Return the (x, y) coordinate for the center point of the cell that contains the specified text.  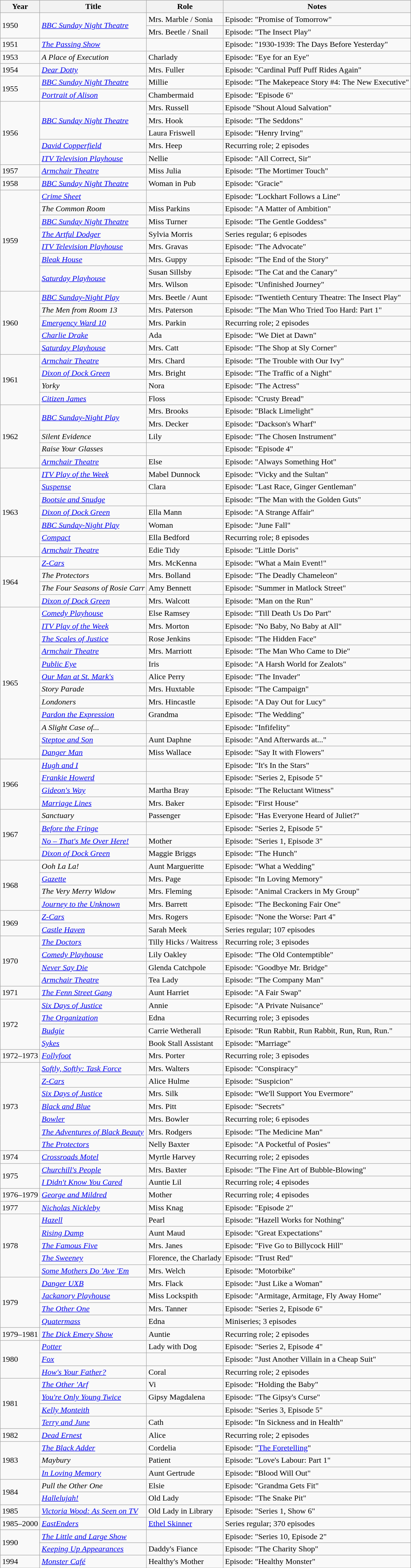
Woman in Pub (185, 184)
Never Say Die (93, 968)
Episode: "Summer in Matlock Street" (317, 588)
Episode: "Eye for an Eye" (317, 57)
Recurring role; 6 episodes (317, 1119)
Some Mothers Do 'Ave 'Em (93, 1271)
Mrs. Walters (185, 1068)
Mrs. Rodgers (185, 1132)
Alice Perry (185, 677)
Episode: "The Traffic of a Night" (317, 373)
Episode: "The Chosen Instrument" (317, 436)
Susan Sillsby (185, 272)
Episode: "The Company Man" (317, 980)
Episode: "Five Go to Billycock Hill" (317, 1245)
Ella Mann (185, 512)
Woman (185, 525)
Mrs. Wilson (185, 285)
Mrs. McKenna (185, 563)
Glenda Catchpole (185, 968)
Jackanory Playhouse (93, 1296)
Our Man at St. Mark's (93, 677)
1971 (20, 993)
1979 (20, 1302)
1978 (20, 1245)
Floss (185, 399)
Episode: "Series 10, Episode 2" (317, 1536)
The Artful Dodger (93, 234)
Episode: "A Pocketful of Posies" (317, 1144)
Mrs. Parkin (185, 323)
Journey to the Unknown (93, 904)
Episode "Shout Aloud Salvation" (317, 108)
Title (93, 7)
Mrs. Brooks (185, 411)
Old Lady in Library (185, 1511)
Bleak House (93, 259)
Episode: "The Mortimer Touch" (317, 171)
Mrs. Chard (185, 360)
Florence, the Charlady (185, 1258)
The Organization (93, 1018)
Mrs. Hincastle (185, 702)
Mrs. Tanner (185, 1309)
Coral (185, 1372)
Episode: "A Private Nuisance" (317, 1005)
Maybury (93, 1460)
Episode: "The End of the Story" (317, 259)
Mrs. Decker (185, 424)
1994 (20, 1561)
Yorky (93, 386)
Episode: "And Afterwards at..." (317, 740)
Episode: "We'll Support You Evermore" (317, 1094)
Softly, Softly: Task Force (93, 1068)
Episode: "Episode 4" (317, 449)
The Common Room (93, 209)
Episode: "Episode 6" (317, 95)
Budgie (93, 1031)
1951 (20, 45)
Healthy's Mother (185, 1561)
Auntie (185, 1334)
Myrtle Harvey (185, 1157)
Episode: "The Hidden Face" (317, 639)
Churchill's People (93, 1169)
Episode: "A Harsh World for Zealots" (317, 664)
Episode: "Gracie" (317, 184)
Ethel Skinner (185, 1523)
Episode: "No Baby, No Baby at All" (317, 626)
Lily (185, 436)
Episode: "The Foretelling" (317, 1448)
Crossroads Motel (93, 1157)
The Other One (93, 1309)
Mrs. Bowler (185, 1119)
Danger UXB (93, 1283)
1979–1981 (20, 1334)
Ada (185, 335)
1982 (20, 1435)
Mrs. Morton (185, 626)
1958 (20, 184)
The Little and Large Show (93, 1536)
Episode: "Infifelity" (317, 727)
The Black Adder (93, 1448)
Role (185, 7)
The Famous Five (93, 1245)
Episode: "Goodbye Mr. Bridge" (317, 968)
Episode: "Black Limelight" (317, 411)
Ooh La La! (93, 866)
Episode: "Great Expectations" (317, 1233)
1964 (20, 582)
Cath (185, 1423)
Aunt Harriet (185, 993)
Lady with Dog (185, 1346)
Series regular; 6 episodes (317, 234)
How's Your Father? (93, 1372)
Episode: "Series 2, Episode 6" (317, 1309)
Monster Café (93, 1561)
Charlady (185, 57)
Tea Lady (185, 980)
Mrs. Fuller (185, 70)
Book Stall Assistant (185, 1043)
Episode: "In Sickness and in Health" (317, 1423)
Else (185, 462)
Episode: "The Wedding" (317, 714)
Episode: "It's In the Stars" (317, 765)
Episode: "The Man Who Came to Die" (317, 651)
Kelly Monteith (93, 1410)
Grandma (185, 714)
Steptoe and Son (93, 740)
1963 (20, 512)
Aunt Margueritte (185, 866)
EastEnders (93, 1523)
The Passing Show (93, 45)
Victoria Wood: As Seen on TV (93, 1511)
Episode: "Twentieth Century Theatre: The Insect Play" (317, 297)
Pearl (185, 1220)
Episode: "Hazell Works for Nothing" (317, 1220)
Aunt Daphne (185, 740)
Mrs. Fleming (185, 891)
Portrait of Alison (93, 95)
1954 (20, 70)
Episode: "The Deadly Chameleon" (317, 576)
Mrs. Beetle / Snail (185, 32)
Alice (185, 1435)
1956 (20, 133)
You're Only Young Twice (93, 1397)
1985 (20, 1511)
1972 (20, 1024)
Amy Bennett (185, 588)
A Slight Case of... (93, 727)
1977 (20, 1208)
Nicholas Nickleby (93, 1208)
Mrs. Gravas (185, 247)
Follyfoot (93, 1056)
Cordelia (185, 1448)
1983 (20, 1460)
Miniseries; 3 episodes (317, 1321)
Mrs. Guppy (185, 259)
Hallelujah! (93, 1498)
No – That's Me Over Here! (93, 841)
George and Mildred (93, 1195)
1972–1973 (20, 1056)
Episode: "Motorbike" (317, 1271)
Episode: "Suspicion" (317, 1081)
Chambermaid (185, 95)
Mrs. Welch (185, 1271)
Mrs. Flack (185, 1283)
Gazette (93, 879)
Sarah Meek (185, 929)
Mrs. Bolland (185, 576)
Bootsie and Snudge (93, 500)
Episode: "Series 2, Episode 4" (317, 1346)
Miss Turner (185, 222)
Gipsy Magdalena (185, 1397)
Episode: "A Fair Swap" (317, 993)
Alice Hulme (185, 1081)
Pull the Other One (93, 1486)
Episode: "Conspiracy" (317, 1068)
Iris (185, 664)
Miss Parkins (185, 209)
1955 (20, 89)
Maggie Briggs (185, 854)
Episode: "The Invader" (317, 677)
1981 (20, 1404)
1965 (20, 683)
Episode: "The Hunch" (317, 854)
Mrs. Janes (185, 1245)
Public Eye (93, 664)
Silent Evidence (93, 436)
In Loving Memory (93, 1473)
1968 (20, 885)
Daddy's Fiance (185, 1549)
Notes (317, 7)
Episode: "In Loving Memory" (317, 879)
1970 (20, 961)
Episode: "Crusty Bread" (317, 399)
Elsie (185, 1486)
Lily Oakley (185, 955)
1990 (20, 1542)
1973 (20, 1106)
The Dick Emery Show (93, 1334)
Nelly Baxter (185, 1144)
Episode: "The Cat and the Canary" (317, 272)
Series regular; 370 episodes (317, 1523)
Episode: "Promise of Tomorrow" (317, 19)
Mrs. Huxtable (185, 689)
Episode: "Last Race, Ginger Gentleman" (317, 487)
Mrs. Hook (185, 120)
Episode: "Unfinished Journey" (317, 285)
Episode: "The Medicine Man" (317, 1132)
Old Lady (185, 1498)
Episode: "The Advocate" (317, 247)
Danger Man (93, 752)
1967 (20, 835)
Episode: "Blood Will Out" (317, 1473)
Episode: "Secrets" (317, 1106)
Laura Friswell (185, 133)
Before the Fringe (93, 828)
Episode: "Just Another Villain in a Cheap Suit" (317, 1359)
Episode: "Series 1, Show 6" (317, 1511)
Episode: "Always Something Hot" (317, 462)
Episode: "None the Worse: Part 4" (317, 917)
Episode: "First House" (317, 803)
The Doctors (93, 942)
Episode: "What a Main Event!" (317, 563)
1957 (20, 171)
Nora (185, 386)
Episode: "Just Like a Woman" (317, 1283)
Aunt Maud (185, 1233)
Mrs. Barrett (185, 904)
Auntie Lil (185, 1182)
Potter (93, 1346)
A Place of Execution (93, 57)
Patient (185, 1460)
Episode: "A Matter of Ambition" (317, 209)
Episode: "The Insect Play" (317, 32)
Mrs. Catt (185, 348)
Episode: "Series 1, Episode 3" (317, 841)
Passenger (185, 816)
Fox (93, 1359)
Episode: "The Reluctant Witness" (317, 790)
Episode: "All Correct, Sir" (317, 158)
Episode: "Trust Red" (317, 1258)
Episode: "Man on the Run" (317, 601)
Year (20, 7)
Miss Wallace (185, 752)
1962 (20, 436)
Episode: "Healthy Monster" (317, 1561)
Marriage Lines (93, 803)
Episode: "Has Everyone Heard of Juliet?" (317, 816)
The Very Merry Widow (93, 891)
Else Ramsey (185, 613)
Episode: "The Old Contemptible" (317, 955)
Gideon's Way (93, 790)
Nellie (185, 158)
Episode: "The Charity Shop" (317, 1549)
Mrs. Heep (185, 145)
1960 (20, 323)
Mrs. Silk (185, 1094)
1976–1979 (20, 1195)
Castle Haven (93, 929)
Episode: "The Shop at Sly Corner" (317, 348)
Episode: "Grandma Gets Fit" (317, 1486)
Rising Damp (93, 1233)
1959 (20, 240)
Episode: "Henry Irving" (317, 133)
Frankie Howerd (93, 778)
Annie (185, 1005)
Citizen James (93, 399)
Suspense (93, 487)
Aunt Gertrude (185, 1473)
Episode: "The Snake Pit" (317, 1498)
Recurring role; 8 episodes (317, 537)
Mrs. Baker (185, 803)
Martha Bray (185, 790)
Episode: "The Man with the Golden Guts" (317, 500)
Hazell (93, 1220)
Episode: "Little Doris" (317, 550)
1980 (20, 1359)
Sylvia Morris (185, 234)
Miss Julia (185, 171)
Hugh and I (93, 765)
Episode: "Armitage, Armitage, Fly Away Home" (317, 1296)
Mrs. Page (185, 879)
Vi (185, 1385)
Miss Lockspith (185, 1296)
I Didn't Know You Cared (93, 1182)
Episode: "Marriage" (317, 1043)
Raise Your Glasses (93, 449)
Black and Blue (93, 1106)
Episode: "Love's Labour: Part 1" (317, 1460)
Mrs. Pitt (185, 1106)
Sykes (93, 1043)
Mrs. Marble / Sonia (185, 19)
Episode: "A Day Out for Lucy" (317, 702)
The Sweeney (93, 1258)
Mrs. Rogers (185, 917)
1966 (20, 784)
Mrs. Baxter (185, 1169)
Rose Jenkins (185, 639)
1961 (20, 379)
Keeping Up Appearances (93, 1549)
Episode: "Episode 2" (317, 1208)
Episode: "The Man Who Tried Too Hard: Part 1" (317, 310)
Charlie Drake (93, 335)
Episode: "Run Rabbit, Run Rabbit, Run, Run, Run." (317, 1031)
Carrie Wetherall (185, 1031)
Episode: "The Trouble with Our Ivy" (317, 360)
Episode: "Say It with Flowers" (317, 752)
Mrs. Walcott (185, 601)
Episode: "Lockhart Follows a Line" (317, 196)
Mrs. Russell (185, 108)
1984 (20, 1492)
Episode: "Dackson's Wharf" (317, 424)
Episode: "The Beckoning Fair One" (317, 904)
Episode: "We Diet at Dawn" (317, 335)
Episode: "1930-1939: The Days Before Yesterday" (317, 45)
Episode: "Series 3, Episode 5" (317, 1410)
Pardon the Expression (93, 714)
The Fenn Street Gang (93, 993)
1974 (20, 1157)
1969 (20, 923)
The Adventures of Black Beauty (93, 1132)
Mrs. Marriott (185, 651)
Episode: "The Makepeace Story #4: The New Executive" (317, 82)
The Other 'Arf (93, 1385)
Story Parade (93, 689)
Emergency Ward 10 (93, 323)
Episode: "What a Wedding" (317, 866)
Episode: "The Fine Art of Bubble-Blowing" (317, 1169)
Episode: "A Strange Affair" (317, 512)
Episode: "Till Death Us Do Part" (317, 613)
Episode: "The Seddons" (317, 120)
Mrs. Bright (185, 373)
Mrs. Beetle / Aunt (185, 297)
The Men from Room 13 (93, 310)
Mabel Dunnock (185, 474)
Miss Knag (185, 1208)
Dear Dotty (93, 70)
Bowler (93, 1119)
Millie (185, 82)
1985–2000 (20, 1523)
Series regular; 107 episodes (317, 929)
Londoners (93, 702)
Episode: "June Fall" (317, 525)
Mrs. Porter (185, 1056)
Crime Sheet (93, 196)
Episode: "The Actress" (317, 386)
Episode: "Vicky and the Sultan" (317, 474)
Sanctuary (93, 816)
1953 (20, 57)
Episode: "Cardinal Puff Puff Rides Again" (317, 70)
Episode: "The Campaign" (317, 689)
Ella Bedford (185, 537)
Terry and June (93, 1423)
1975 (20, 1176)
The Scales of Justice (93, 639)
The Four Seasons of Rosie Carr (93, 588)
David Copperfield (93, 145)
Dead Ernest (93, 1435)
Episode: "Animal Crackers in My Group" (317, 891)
Edie Tidy (185, 550)
Episode: "The Gentle Goddess" (317, 222)
Episode: "The Gipsy's Curse" (317, 1397)
1950 (20, 26)
Episode: "Holding the Baby" (317, 1385)
Clara (185, 487)
Tilly Hicks / Waitress (185, 942)
Mrs. Paterson (185, 310)
Compact (93, 537)
Quatermass (93, 1321)
